Return the (X, Y) coordinate for the center point of the cell that contains the specified text.  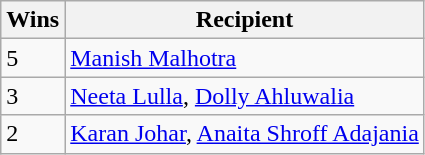
Neeta Lulla, Dolly Ahluwalia (245, 96)
Wins (33, 20)
Manish Malhotra (245, 58)
Karan Johar, Anaita Shroff Adajania (245, 134)
Recipient (245, 20)
2 (33, 134)
5 (33, 58)
3 (33, 96)
